Locate the cell with the specified text and output its [x, y] center coordinate. 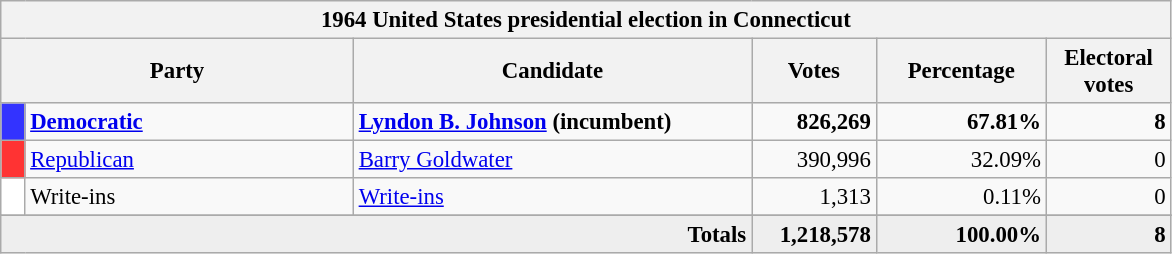
Percentage [961, 72]
Lyndon B. Johnson (incumbent) [552, 122]
0.11% [961, 197]
826,269 [814, 122]
67.81% [961, 122]
1,218,578 [814, 235]
100.00% [961, 235]
Party [178, 72]
Totals [376, 235]
390,996 [814, 160]
32.09% [961, 160]
1964 United States presidential election in Connecticut [586, 20]
Barry Goldwater [552, 160]
Votes [814, 72]
Democratic [189, 122]
1,313 [814, 197]
Electoral votes [1108, 72]
Republican [189, 160]
Candidate [552, 72]
